Detect which cell encompasses the target text, then output its [x, y] center coordinate. 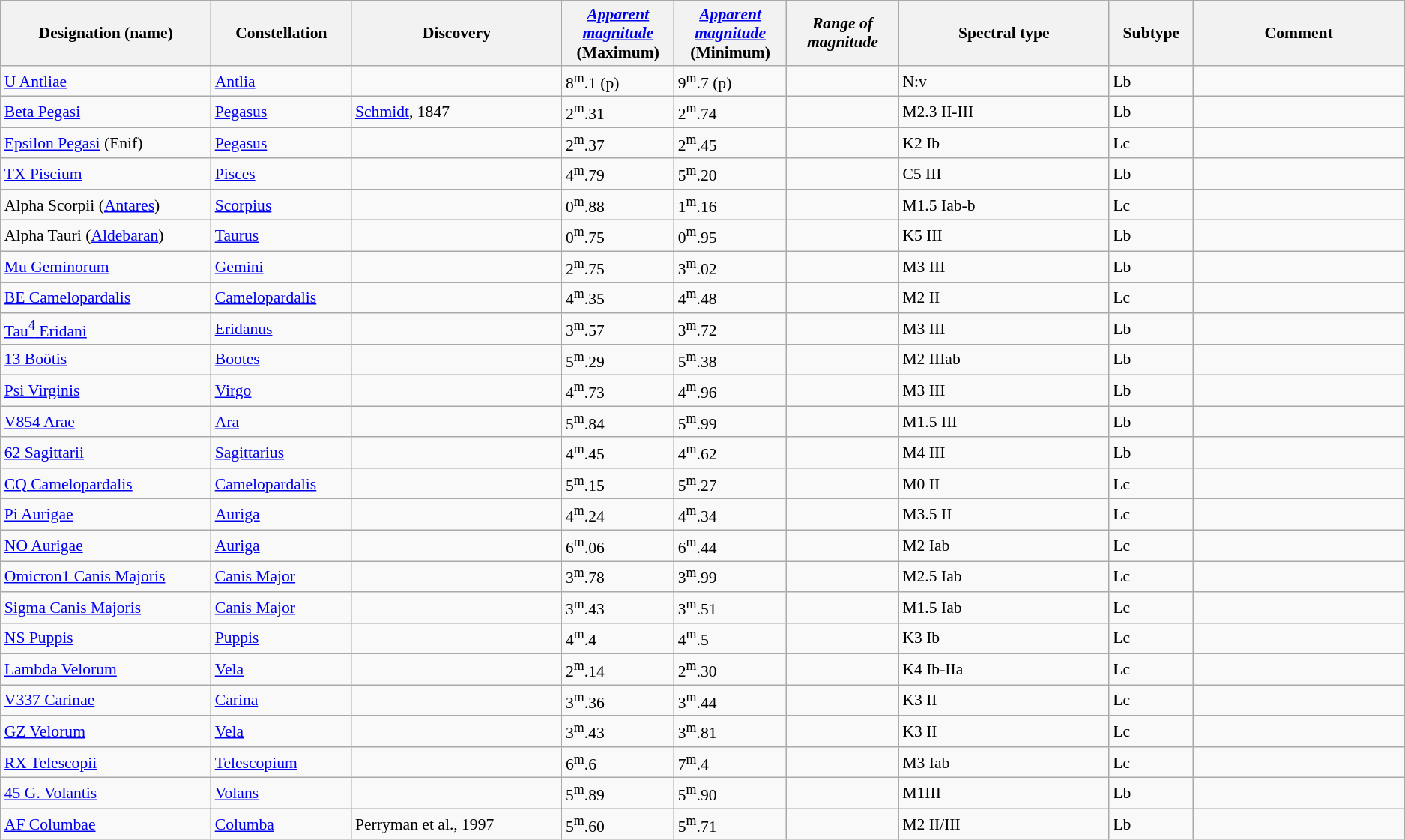
M1.5 Iab-b [1004, 205]
6m.44 [731, 546]
K5 III [1004, 235]
2m.75 [618, 267]
Spectral type [1004, 33]
Pisces [282, 174]
Alpha Tauri (Aldebaran) [106, 235]
NO Aurigae [106, 546]
8m.1 (p) [618, 81]
Antlia [282, 81]
Apparent magnitude (Minimum) [731, 33]
M2 Iab [1004, 546]
Omicron1 Canis Majoris [106, 577]
M1.5 III [1004, 421]
N:v [1004, 81]
5m.90 [731, 793]
M1III [1004, 793]
4m.24 [618, 514]
Puppis [282, 638]
4m.48 [731, 298]
Bootes [282, 360]
3m.72 [731, 328]
0m.75 [618, 235]
Range of magnitude [843, 33]
2m.31 [618, 112]
Subtype [1151, 33]
TX Piscium [106, 174]
4m.5 [731, 638]
Tau4 Eridani [106, 328]
GZ Velorum [106, 731]
M2 IIIab [1004, 360]
M0 II [1004, 484]
2m.74 [731, 112]
Mu Geminorum [106, 267]
Columba [282, 824]
BE Camelopardalis [106, 298]
C5 III [1004, 174]
3m.36 [618, 700]
M3.5 II [1004, 514]
Virgo [282, 391]
Sigma Canis Majoris [106, 607]
Sagittarius [282, 453]
6m.06 [618, 546]
Apparent magnitude (Maximum) [618, 33]
13 Boötis [106, 360]
M1.5 Iab [1004, 607]
Alpha Scorpii (Antares) [106, 205]
5m.89 [618, 793]
M2.3 II-III [1004, 112]
Designation (name) [106, 33]
Schmidt, 1847 [457, 112]
Perryman et al., 1997 [457, 824]
4m.35 [618, 298]
Discovery [457, 33]
0m.95 [731, 235]
K4 Ib-IIa [1004, 670]
3m.57 [618, 328]
Beta Pegasi [106, 112]
62 Sagittarii [106, 453]
3m.44 [731, 700]
Eridanus [282, 328]
Epsilon Pegasi (Enif) [106, 142]
Comment [1299, 33]
M3 Iab [1004, 763]
Psi Virginis [106, 391]
4m.62 [731, 453]
4m.96 [731, 391]
RX Telescopii [106, 763]
4m.73 [618, 391]
3m.78 [618, 577]
5m.99 [731, 421]
6m.6 [618, 763]
CQ Camelopardalis [106, 484]
5m.29 [618, 360]
V337 Carinae [106, 700]
Pi Aurigae [106, 514]
K2 Ib [1004, 142]
2m.45 [731, 142]
Lambda Velorum [106, 670]
2m.14 [618, 670]
M2 II/III [1004, 824]
1m.16 [731, 205]
M2 II [1004, 298]
Ara [282, 421]
0m.88 [618, 205]
3m.99 [731, 577]
Constellation [282, 33]
5m.71 [731, 824]
5m.15 [618, 484]
3m.81 [731, 731]
M2.5 Iab [1004, 577]
5m.84 [618, 421]
Telescopium [282, 763]
4m.34 [731, 514]
NS Puppis [106, 638]
2m.30 [731, 670]
Gemini [282, 267]
K3 Ib [1004, 638]
3m.51 [731, 607]
Carina [282, 700]
V854 Arae [106, 421]
45 G. Volantis [106, 793]
Taurus [282, 235]
4m.79 [618, 174]
9m.7 (p) [731, 81]
5m.27 [731, 484]
AF Columbae [106, 824]
Scorpius [282, 205]
4m.4 [618, 638]
2m.37 [618, 142]
5m.60 [618, 824]
7m.4 [731, 763]
4m.45 [618, 453]
Volans [282, 793]
5m.20 [731, 174]
U Antliae [106, 81]
5m.38 [731, 360]
3m.02 [731, 267]
M4 III [1004, 453]
